Extract the (X, Y) coordinate from the center of the cell holding the provided text.  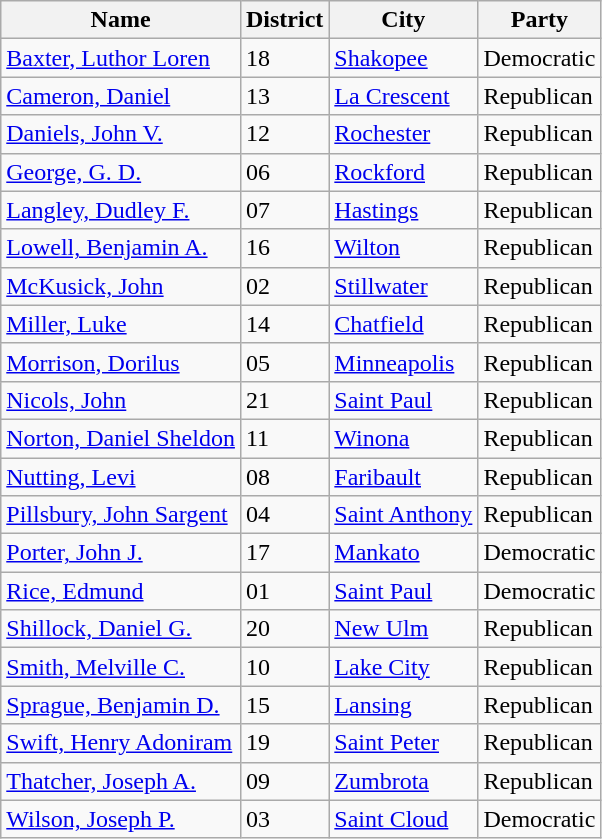
Shillock, Daniel G. (121, 629)
Hastings (404, 210)
08 (284, 477)
15 (284, 705)
Rice, Edmund (121, 591)
Pillsbury, John Sargent (121, 515)
Saint Cloud (404, 819)
19 (284, 743)
Faribault (404, 477)
Sprague, Benjamin D. (121, 705)
District (284, 20)
Zumbrota (404, 781)
Saint Anthony (404, 515)
05 (284, 362)
Party (540, 20)
George, G. D. (121, 172)
11 (284, 438)
Swift, Henry Adoniram (121, 743)
Wilton (404, 248)
Cameron, Daniel (121, 96)
04 (284, 515)
New Ulm (404, 629)
Miller, Luke (121, 324)
Baxter, Luthor Loren (121, 58)
14 (284, 324)
Nicols, John (121, 400)
01 (284, 591)
Lansing (404, 705)
Porter, John J. (121, 553)
Smith, Melville C. (121, 667)
Saint Peter (404, 743)
Daniels, John V. (121, 134)
Rochester (404, 134)
Lowell, Benjamin A. (121, 248)
McKusick, John (121, 286)
21 (284, 400)
Thatcher, Joseph A. (121, 781)
Nutting, Levi (121, 477)
07 (284, 210)
17 (284, 553)
Shakopee (404, 58)
03 (284, 819)
Winona (404, 438)
Chatfield (404, 324)
Wilson, Joseph P. (121, 819)
20 (284, 629)
10 (284, 667)
Name (121, 20)
02 (284, 286)
Rockford (404, 172)
06 (284, 172)
Stillwater (404, 286)
La Crescent (404, 96)
12 (284, 134)
City (404, 20)
Lake City (404, 667)
18 (284, 58)
Minneapolis (404, 362)
09 (284, 781)
16 (284, 248)
Mankato (404, 553)
13 (284, 96)
Norton, Daniel Sheldon (121, 438)
Langley, Dudley F. (121, 210)
Morrison, Dorilus (121, 362)
